Locate the cell with the specified text and output its (x, y) center coordinate. 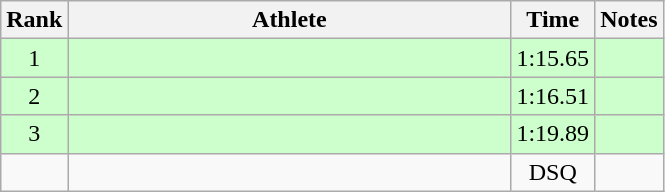
Time (553, 20)
DSQ (553, 172)
1 (34, 58)
Rank (34, 20)
Notes (629, 20)
2 (34, 96)
1:15.65 (553, 58)
Athlete (290, 20)
1:16.51 (553, 96)
3 (34, 134)
1:19.89 (553, 134)
